Return (x, y) of the center of cell containing provided text 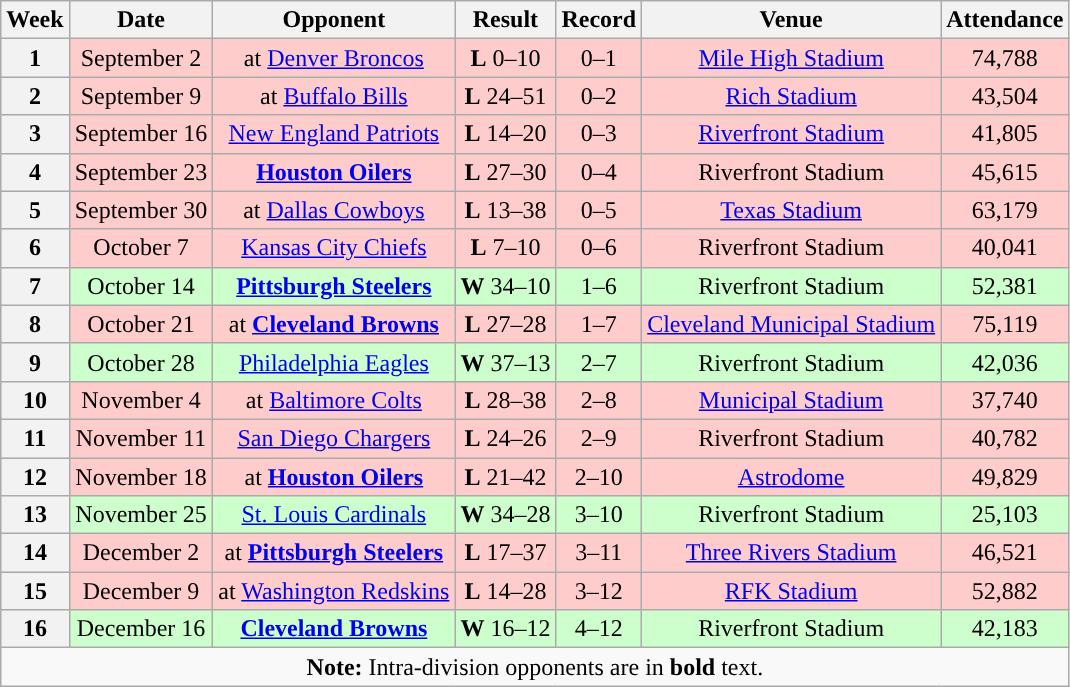
Pittsburgh Steelers (334, 286)
2–8 (599, 400)
September 23 (141, 172)
3–12 (599, 591)
75,119 (1005, 324)
at Dallas Cowboys (334, 210)
15 (35, 591)
L 24–26 (506, 438)
Opponent (334, 20)
4–12 (599, 629)
1–6 (599, 286)
September 9 (141, 96)
L 14–28 (506, 591)
42,036 (1005, 362)
37,740 (1005, 400)
L 0–10 (506, 58)
L 27–28 (506, 324)
Three Rivers Stadium (792, 553)
September 2 (141, 58)
46,521 (1005, 553)
74,788 (1005, 58)
Venue (792, 20)
0–5 (599, 210)
October 7 (141, 248)
October 21 (141, 324)
2 (35, 96)
3–10 (599, 515)
at Denver Broncos (334, 58)
W 34–10 (506, 286)
December 2 (141, 553)
at Baltimore Colts (334, 400)
7 (35, 286)
40,041 (1005, 248)
at Cleveland Browns (334, 324)
63,179 (1005, 210)
December 16 (141, 629)
L 13–38 (506, 210)
16 (35, 629)
New England Patriots (334, 134)
September 16 (141, 134)
Astrodome (792, 477)
St. Louis Cardinals (334, 515)
W 37–13 (506, 362)
0–3 (599, 134)
at Buffalo Bills (334, 96)
Record (599, 20)
Municipal Stadium (792, 400)
8 (35, 324)
W 34–28 (506, 515)
52,882 (1005, 591)
L 28–38 (506, 400)
Texas Stadium (792, 210)
40,782 (1005, 438)
Kansas City Chiefs (334, 248)
0–4 (599, 172)
L 17–37 (506, 553)
L 7–10 (506, 248)
12 (35, 477)
25,103 (1005, 515)
42,183 (1005, 629)
L 27–30 (506, 172)
52,381 (1005, 286)
5 (35, 210)
Rich Stadium (792, 96)
November 18 (141, 477)
Houston Oilers (334, 172)
November 4 (141, 400)
at Pittsburgh Steelers (334, 553)
Attendance (1005, 20)
0–6 (599, 248)
41,805 (1005, 134)
Mile High Stadium (792, 58)
13 (35, 515)
October 28 (141, 362)
11 (35, 438)
3 (35, 134)
10 (35, 400)
December 9 (141, 591)
Philadelphia Eagles (334, 362)
at Washington Redskins (334, 591)
14 (35, 553)
October 14 (141, 286)
Result (506, 20)
at Houston Oilers (334, 477)
Cleveland Municipal Stadium (792, 324)
2–7 (599, 362)
L 24–51 (506, 96)
1–7 (599, 324)
4 (35, 172)
Date (141, 20)
49,829 (1005, 477)
W 16–12 (506, 629)
45,615 (1005, 172)
RFK Stadium (792, 591)
Note: Intra-division opponents are in bold text. (535, 667)
0–1 (599, 58)
43,504 (1005, 96)
0–2 (599, 96)
Cleveland Browns (334, 629)
Week (35, 20)
L 14–20 (506, 134)
6 (35, 248)
September 30 (141, 210)
November 11 (141, 438)
3–11 (599, 553)
2–10 (599, 477)
November 25 (141, 515)
L 21–42 (506, 477)
San Diego Chargers (334, 438)
9 (35, 362)
2–9 (599, 438)
1 (35, 58)
